Pinpoint the cell where the given text exists, returning its [x, y] midpoint coordinate. 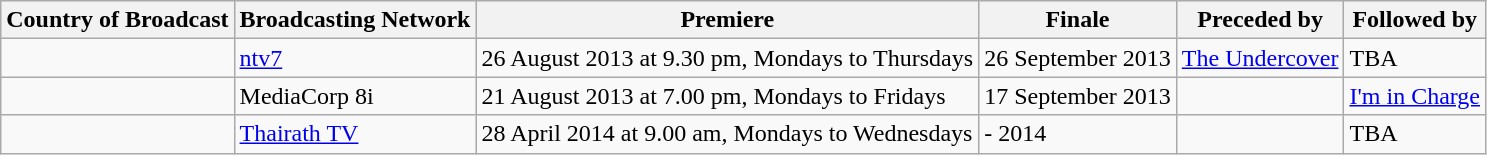
- 2014 [1078, 134]
Broadcasting Network [355, 20]
Finale [1078, 20]
The Undercover [1260, 58]
26 August 2013 at 9.30 pm, Mondays to Thursdays [728, 58]
ntv7 [355, 58]
Thairath TV [355, 134]
I'm in Charge [1415, 96]
Preceded by [1260, 20]
17 September 2013 [1078, 96]
26 September 2013 [1078, 58]
MediaCorp 8i [355, 96]
28 April 2014 at 9.00 am, Mondays to Wednesdays [728, 134]
Premiere [728, 20]
Country of Broadcast [118, 20]
Followed by [1415, 20]
21 August 2013 at 7.00 pm, Mondays to Fridays [728, 96]
